Detect which cell encompasses the target text, then output its [x, y] center coordinate. 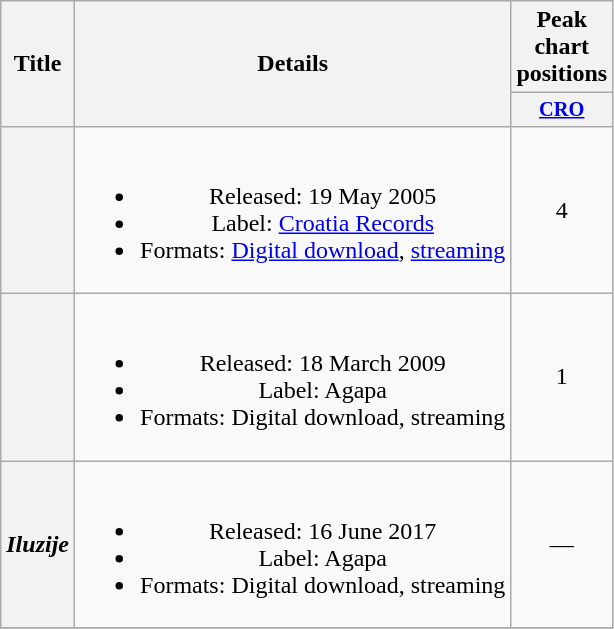
4 [562, 210]
— [562, 544]
Iluzije [38, 544]
Details [293, 64]
Released: 19 May 2005Label: Croatia RecordsFormats: Digital download, streaming [293, 210]
CRO [562, 110]
Released: 16 June 2017Label: AgapaFormats: Digital download, streaming [293, 544]
Title [38, 64]
Released: 18 March 2009Label: AgapaFormats: Digital download, streaming [293, 378]
Peak chart positions [562, 47]
1 [562, 378]
